Identify which cell holds the provided text, then report its [x, y] central coordinate. 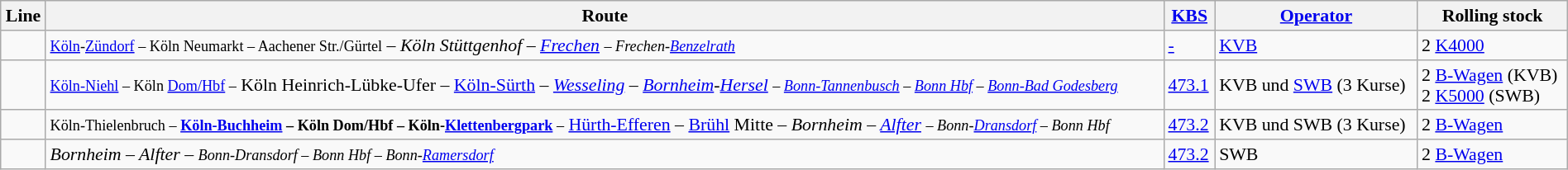
Köln-Niehl – Köln Dom/Hbf – Köln Heinrich-Lübke-Ufer – Köln-Sürth – Wesseling – Bornheim-Hersel – Bonn-Tannenbusch – Bonn Hbf – Bonn-Bad Godesberg [605, 84]
Rolling stock [1492, 15]
473.1 [1189, 84]
2 K4000 [1492, 45]
KBS [1189, 15]
2 B-Wagen (KVB) 2 K5000 (SWB) [1492, 84]
SWB [1317, 154]
Bornheim – Alfter – Bonn-Dransdorf – Bonn Hbf – Bonn-Ramersdorf [605, 154]
- [1189, 45]
KVB [1317, 45]
Line [23, 15]
Köln-Thielenbruch – Köln-Buchheim – Köln Dom/Hbf – Köln-Klettenbergpark – Hürth-Efferen – Brühl Mitte – Bornheim – Alfter – Bonn-Dransdorf – Bonn Hbf [605, 125]
Route [605, 15]
Köln-Zündorf – Köln Neumarkt – Aachener Str./Gürtel – Köln Stüttgenhof – Frechen – Frechen-Benzelrath [605, 45]
Operator [1317, 15]
